Locate the cell with the specified text and output its (X, Y) center coordinate. 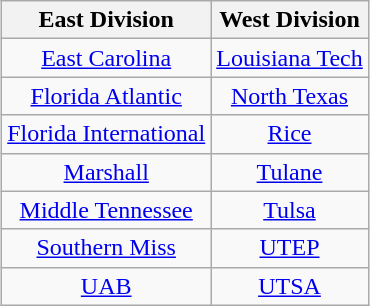
Rice (290, 134)
Marshall (106, 172)
Florida International (106, 134)
North Texas (290, 96)
Florida Atlantic (106, 96)
Southern Miss (106, 248)
Tulane (290, 172)
Louisiana Tech (290, 58)
Tulsa (290, 210)
UTSA (290, 286)
East Carolina (106, 58)
Middle Tennessee (106, 210)
UTEP (290, 248)
East Division (106, 20)
UAB (106, 286)
West Division (290, 20)
